Pinpoint the cell where the given text exists, returning its [X, Y] midpoint coordinate. 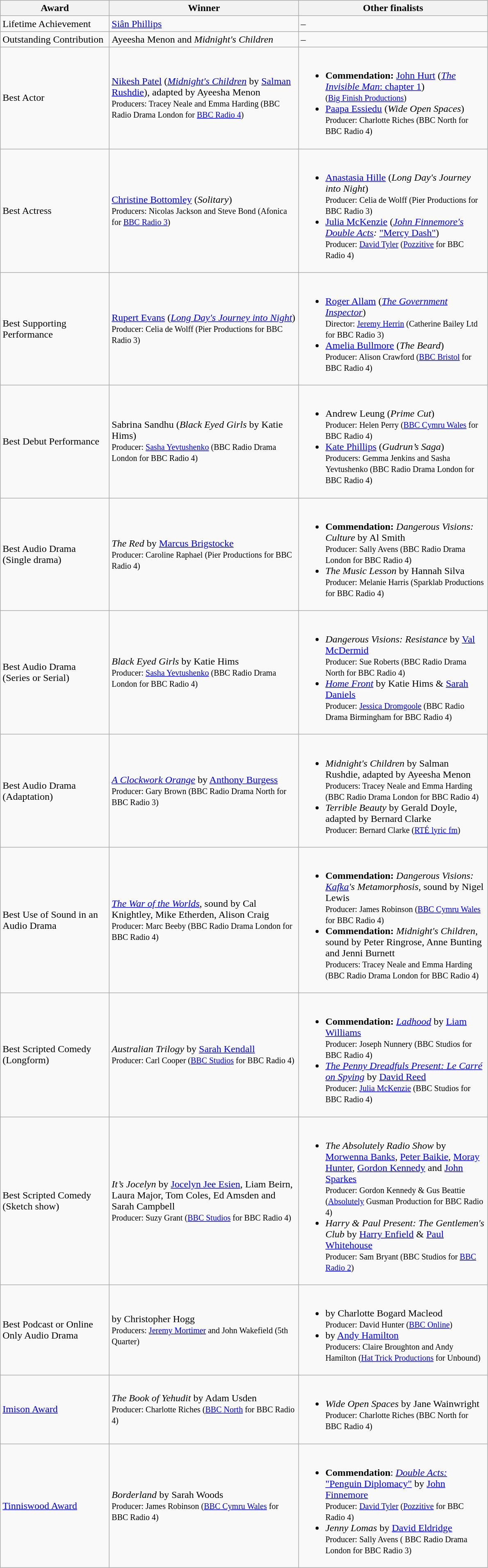
Siân Phillips [204, 24]
Other finalists [393, 8]
Best Audio Drama(Adaptation) [55, 791]
Award [55, 8]
Best Supporting Performance [55, 329]
Rupert Evans (Long Day's Journey into Night)Producer: Celia de Wolff (Pier Productions for BBC Radio 3) [204, 329]
Australian Trilogy by Sarah KendallProducer: Carl Cooper (BBC Studios for BBC Radio 4) [204, 1055]
The Red by Marcus BrigstockeProducer: Caroline Raphael (Pier Productions for BBC Radio 4) [204, 554]
It’s Jocelyn by Jocelyn Jee Esien, Liam Beirn, Laura Major, Tom Coles, Ed Amsden and Sarah CampbellProducer: Suzy Grant (BBC Studios for BBC Radio 4) [204, 1201]
Lifetime Achievement [55, 24]
Best Audio Drama(Series or Serial) [55, 672]
Imison Award [55, 1409]
Best Audio Drama(Single drama) [55, 554]
Best Use of Sound in an Audio Drama [55, 920]
Best Debut Performance [55, 442]
Best Scripted Comedy(Sketch show) [55, 1201]
The War of the Worlds, sound by Cal Knightley, Mike Etherden, Alison CraigProducer: Marc Beeby (BBC Radio Drama London for BBC Radio 4) [204, 920]
Ayeesha Menon and Midnight's Children [204, 39]
Borderland by Sarah WoodsProducer: James Robinson (BBC Cymru Wales for BBC Radio 4) [204, 1506]
Best Scripted Comedy(Longform) [55, 1055]
Black Eyed Girls by Katie HimsProducer: Sasha Yevtushenko (BBC Radio Drama London for BBC Radio 4) [204, 672]
Best Actress [55, 211]
Tinniswood Award [55, 1506]
Sabrina Sandhu (Black Eyed Girls by Katie Hims)Producer: Sasha Yevtushenko (BBC Radio Drama London for BBC Radio 4) [204, 442]
Outstanding Contribution [55, 39]
Best Actor [55, 98]
The Book of Yehudit by Adam UsdenProducer: Charlotte Riches (BBC North for BBC Radio 4) [204, 1409]
by Christopher HoggProducers: Jeremy Mortimer and John Wakefield (5th Quarter) [204, 1330]
Best Podcast or Online Only Audio Drama [55, 1330]
Wide Open Spaces by Jane WainwrightProducer: Charlotte Riches (BBC North for BBC Radio 4) [393, 1409]
A Clockwork Orange by Anthony BurgessProducer: Gary Brown (BBC Radio Drama North for BBC Radio 3) [204, 791]
Winner [204, 8]
Christine Bottomley (Solitary)Producers: Nicolas Jackson and Steve Bond (Afonica for BBC Radio 3) [204, 211]
